Determine the [X, Y] coordinate at the center of the cell enclosing the given text.  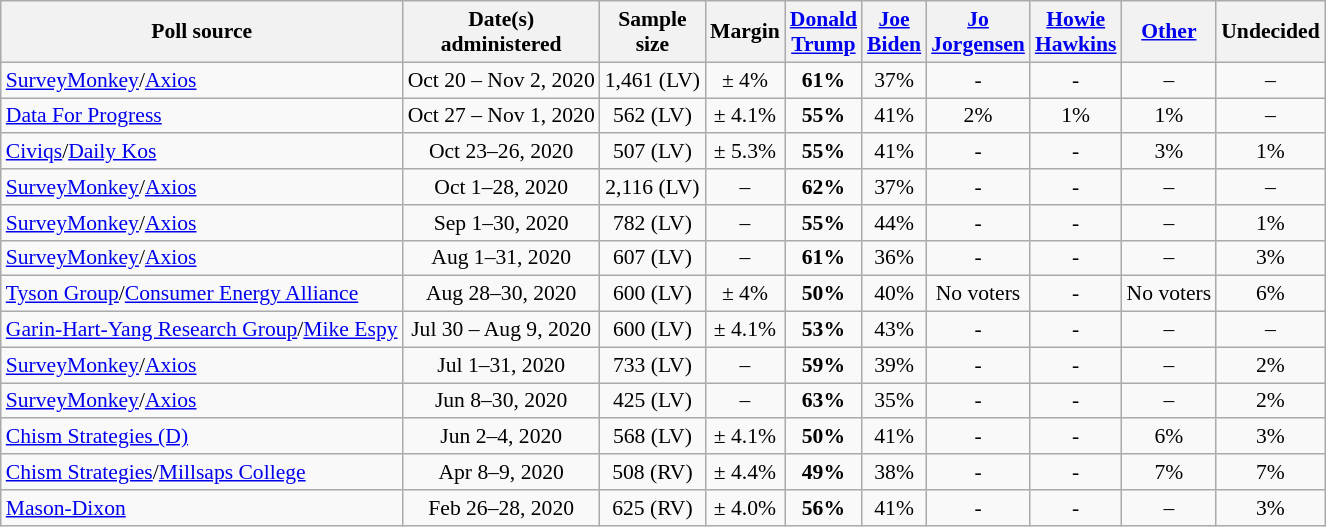
38% [894, 472]
Jun 8–30, 2020 [502, 401]
39% [894, 365]
Jul 30 – Aug 9, 2020 [502, 330]
35% [894, 401]
Feb 26–28, 2020 [502, 508]
44% [894, 223]
49% [824, 472]
Poll source [202, 32]
Tyson Group/Consumer Energy Alliance [202, 294]
Civiqs/Daily Kos [202, 152]
562 (LV) [652, 116]
507 (LV) [652, 152]
HowieHawkins [1076, 32]
± 4.0% [745, 508]
Margin [745, 32]
1,461 (LV) [652, 80]
2,116 (LV) [652, 187]
53% [824, 330]
Mason-Dixon [202, 508]
Sep 1–30, 2020 [502, 223]
Aug 1–31, 2020 [502, 258]
36% [894, 258]
JoeBiden [894, 32]
782 (LV) [652, 223]
Aug 28–30, 2020 [502, 294]
43% [894, 330]
59% [824, 365]
Oct 1–28, 2020 [502, 187]
Oct 20 – Nov 2, 2020 [502, 80]
425 (LV) [652, 401]
Date(s)administered [502, 32]
568 (LV) [652, 437]
Other [1170, 32]
733 (LV) [652, 365]
Chism Strategies (D) [202, 437]
625 (RV) [652, 508]
Garin-Hart-Yang Research Group/Mike Espy [202, 330]
Apr 8–9, 2020 [502, 472]
Oct 23–26, 2020 [502, 152]
Oct 27 – Nov 1, 2020 [502, 116]
JoJorgensen [978, 32]
Data For Progress [202, 116]
63% [824, 401]
Jul 1–31, 2020 [502, 365]
508 (RV) [652, 472]
Chism Strategies/Millsaps College [202, 472]
DonaldTrump [824, 32]
± 5.3% [745, 152]
Samplesize [652, 32]
Undecided [1270, 32]
Jun 2–4, 2020 [502, 437]
62% [824, 187]
± 4.4% [745, 472]
40% [894, 294]
56% [824, 508]
607 (LV) [652, 258]
